Detect which cell encompasses the target text, then output its [X, Y] center coordinate. 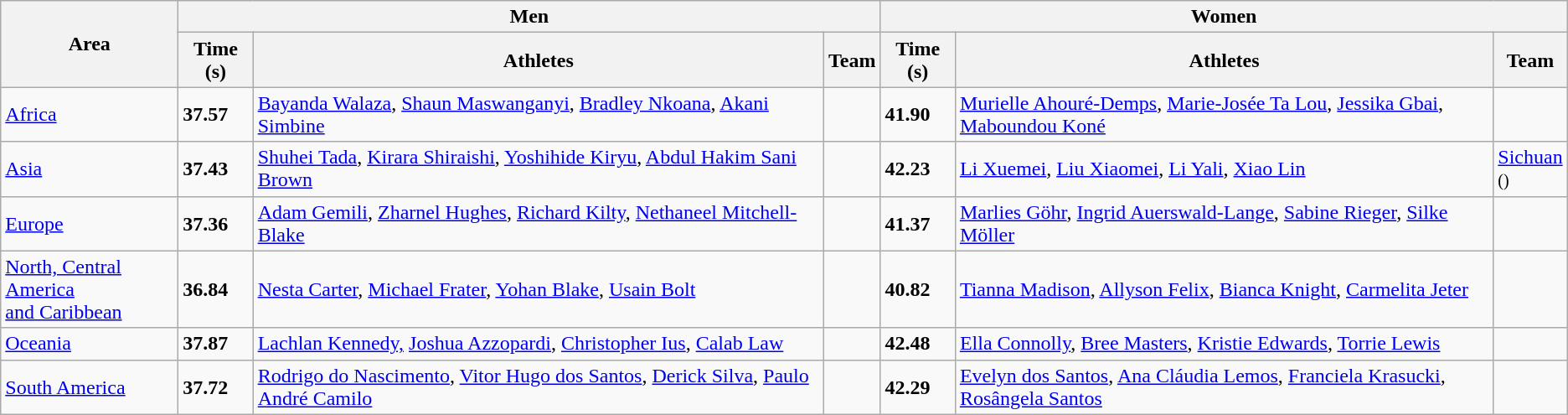
Tianna Madison, Allyson Felix, Bianca Knight, Carmelita Jeter [1224, 289]
Marlies Göhr, Ingrid Auerswald-Lange, Sabine Rieger, Silke Möller [1224, 223]
Women [1224, 17]
37.43 [216, 169]
Asia [90, 169]
Evelyn dos Santos, Ana Cláudia Lemos, Franciela Krasucki, Rosângela Santos [1224, 387]
41.37 [918, 223]
40.82 [918, 289]
Ella Connolly, Bree Masters, Kristie Edwards, Torrie Lewis [1224, 344]
42.23 [918, 169]
Li Xuemei, Liu Xiaomei, Li Yali, Xiao Lin [1224, 169]
41.90 [918, 114]
Shuhei Tada, Kirara Shiraishi, Yoshihide Kiryu, Abdul Hakim Sani Brown [538, 169]
37.36 [216, 223]
42.29 [918, 387]
North, Central America and Caribbean [90, 289]
South America [90, 387]
37.72 [216, 387]
Adam Gemili, Zharnel Hughes, Richard Kilty, Nethaneel Mitchell-Blake [538, 223]
Rodrigo do Nascimento, Vitor Hugo dos Santos, Derick Silva, Paulo André Camilo [538, 387]
Africa [90, 114]
Nesta Carter, Michael Frater, Yohan Blake, Usain Bolt [538, 289]
Europe [90, 223]
37.87 [216, 344]
Oceania [90, 344]
36.84 [216, 289]
Men [529, 17]
42.48 [918, 344]
Bayanda Walaza, Shaun Maswanganyi, Bradley Nkoana, Akani Simbine [538, 114]
Area [90, 44]
Sichuan () [1530, 169]
Murielle Ahouré-Demps, Marie-Josée Ta Lou, Jessika Gbai, Maboundou Koné [1224, 114]
37.57 [216, 114]
Lachlan Kennedy, Joshua Azzopardi, Christopher Ius, Calab Law [538, 344]
